Return the [X, Y] coordinate for the center point of the cell that contains the specified text.  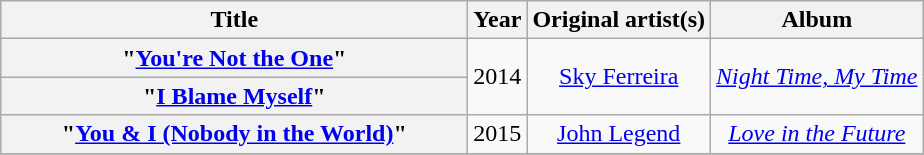
"You're Not the One" [234, 58]
Sky Ferreira [619, 77]
Year [498, 20]
Title [234, 20]
2015 [498, 134]
Love in the Future [817, 134]
Night Time, My Time [817, 77]
"I Blame Myself" [234, 96]
"You & I (Nobody in the World)" [234, 134]
Original artist(s) [619, 20]
John Legend [619, 134]
2014 [498, 77]
Album [817, 20]
